Determine the [x, y] coordinate at the center of the cell enclosing the given text.  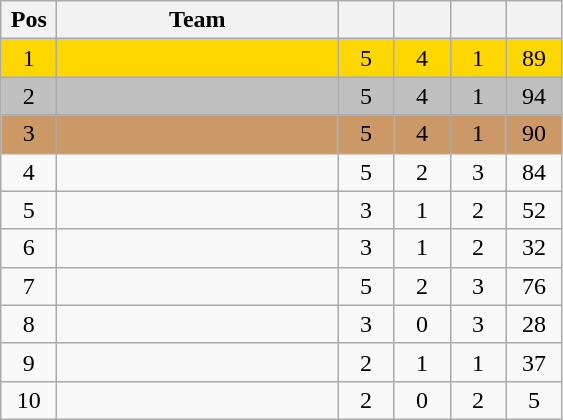
10 [29, 400]
6 [29, 248]
90 [534, 134]
89 [534, 58]
52 [534, 210]
7 [29, 286]
76 [534, 286]
9 [29, 362]
28 [534, 324]
Team [198, 20]
84 [534, 172]
8 [29, 324]
94 [534, 96]
Pos [29, 20]
37 [534, 362]
32 [534, 248]
